Locate the cell with the specified text and output its (X, Y) center coordinate. 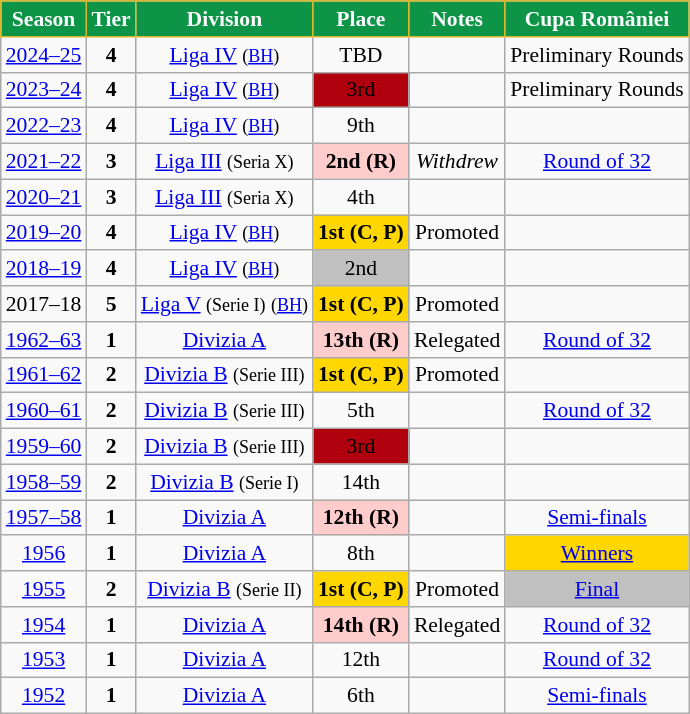
13th (R) (361, 340)
2023–24 (44, 90)
8th (361, 554)
Final (596, 589)
14th (R) (361, 625)
2nd (R) (361, 162)
1958–59 (44, 482)
1959–60 (44, 447)
Place (361, 19)
Withdrew (457, 162)
9th (361, 126)
Tier (110, 19)
1961–62 (44, 375)
2021–22 (44, 162)
2022–23 (44, 126)
Cupa României (596, 19)
TBD (361, 55)
Division (224, 19)
Divizia B (Serie I) (224, 482)
1952 (44, 696)
6th (361, 696)
1960–61 (44, 411)
2024–25 (44, 55)
1956 (44, 554)
Divizia B (Serie II) (224, 589)
5 (110, 304)
1954 (44, 625)
2018–19 (44, 269)
2020–21 (44, 197)
2019–20 (44, 233)
12th (R) (361, 518)
1957–58 (44, 518)
4th (361, 197)
14th (361, 482)
2017–18 (44, 304)
1962–63 (44, 340)
12th (361, 660)
5th (361, 411)
1955 (44, 589)
Season (44, 19)
Winners (596, 554)
Notes (457, 19)
Liga V (Serie I) (BH) (224, 304)
2nd (361, 269)
1953 (44, 660)
